Pinpoint the cell where the given text exists, returning its (x, y) midpoint coordinate. 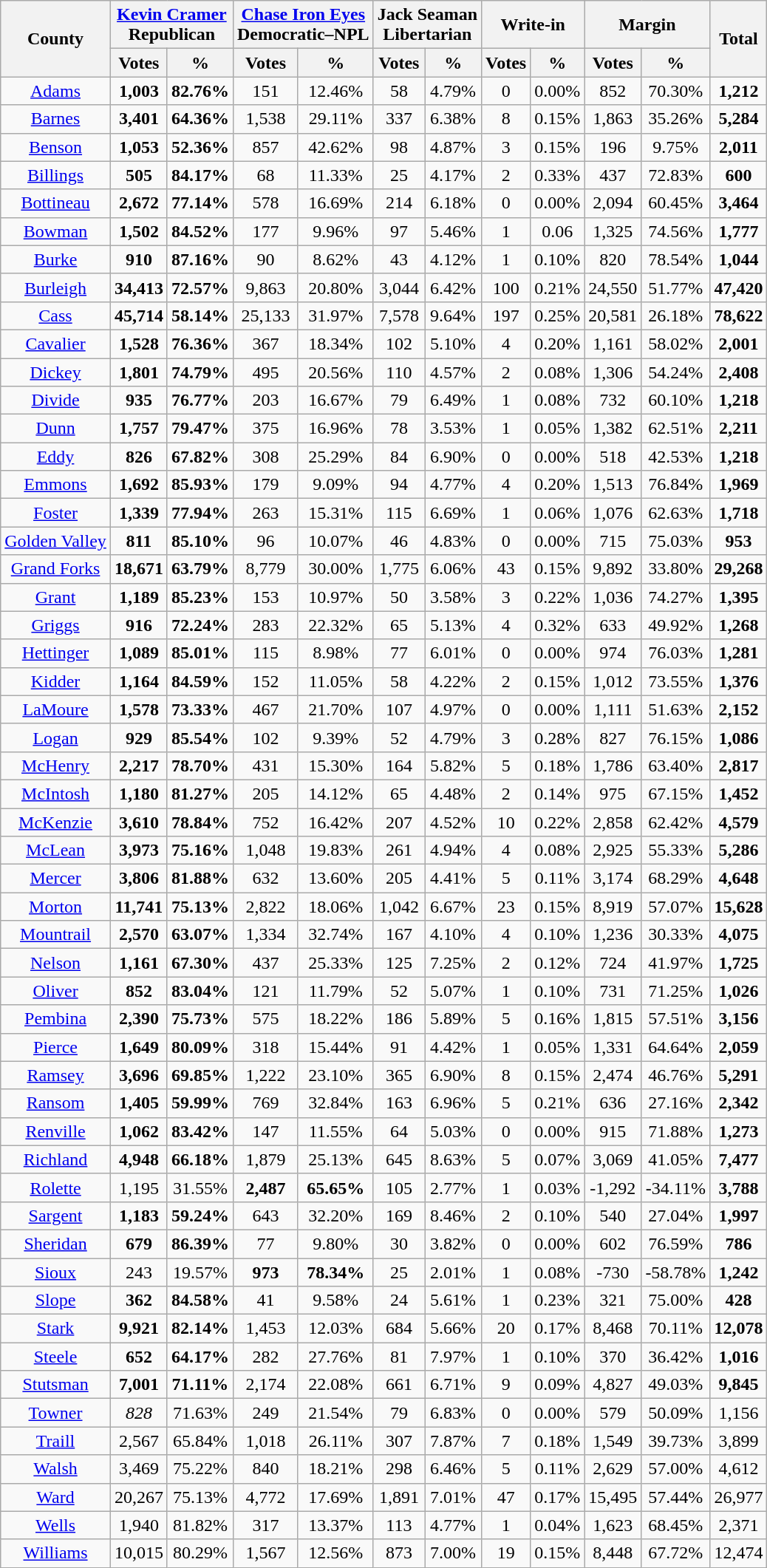
72.24% (200, 625)
-58.78% (675, 1272)
49.92% (675, 625)
3,899 (739, 1441)
Ward (56, 1497)
27.76% (335, 1357)
4,772 (265, 1497)
4.41% (454, 879)
1,452 (739, 794)
100 (506, 287)
64.36% (200, 119)
4.52% (454, 822)
1,016 (739, 1357)
4,648 (739, 879)
186 (399, 1019)
32.74% (335, 935)
75.73% (200, 1019)
11.55% (335, 1131)
14.12% (335, 794)
0.04% (557, 1525)
147 (265, 1131)
63.07% (200, 935)
42.53% (675, 457)
1,578 (139, 709)
67.15% (675, 794)
6.67% (454, 907)
910 (139, 259)
McLean (56, 851)
76.15% (675, 737)
3.58% (454, 597)
7.00% (454, 1553)
65.84% (200, 1441)
769 (265, 1103)
661 (399, 1385)
52.36% (200, 147)
84 (399, 457)
731 (613, 991)
169 (399, 1216)
78 (399, 429)
4.42% (454, 1047)
64 (399, 1131)
1,281 (739, 653)
4.94% (454, 851)
367 (265, 344)
16.67% (335, 400)
45,714 (139, 316)
317 (265, 1525)
20.80% (335, 287)
22.32% (335, 625)
59.99% (200, 1103)
786 (739, 1244)
3,696 (139, 1075)
857 (265, 147)
20.56% (335, 372)
1,062 (139, 1131)
1,089 (139, 653)
1,325 (613, 231)
47 (506, 1497)
196 (613, 147)
1,339 (139, 513)
10 (506, 822)
4.87% (454, 147)
121 (265, 991)
6.42% (454, 287)
973 (265, 1272)
6.46% (454, 1469)
365 (399, 1075)
19.57% (200, 1272)
1,775 (399, 569)
80.09% (200, 1047)
75.03% (675, 541)
Billings (56, 175)
1,242 (739, 1272)
163 (399, 1103)
5.07% (454, 991)
4,612 (739, 1469)
Sheridan (56, 1244)
935 (139, 400)
975 (613, 794)
578 (265, 203)
0.06% (557, 513)
26.11% (335, 1441)
6.96% (454, 1103)
67.30% (200, 963)
1,405 (139, 1103)
579 (613, 1413)
20 (506, 1329)
2,152 (739, 709)
1,997 (739, 1216)
6.38% (454, 119)
23.10% (335, 1075)
125 (399, 963)
27.04% (675, 1216)
3,044 (399, 287)
2,371 (739, 1525)
23 (506, 907)
81.27% (200, 794)
LaMoure (56, 709)
5,284 (739, 119)
County (56, 38)
1,502 (139, 231)
9.09% (335, 485)
26.18% (675, 316)
684 (399, 1329)
60.10% (675, 400)
8.46% (454, 1216)
820 (613, 259)
4,075 (739, 935)
1,331 (613, 1047)
85.23% (200, 597)
77.14% (200, 203)
2,858 (613, 822)
78.54% (675, 259)
3,401 (139, 119)
0.16% (557, 1019)
5,291 (739, 1075)
19.83% (335, 851)
152 (265, 681)
75.22% (200, 1469)
6.49% (454, 400)
840 (265, 1469)
214 (399, 203)
1,268 (739, 625)
3,156 (739, 1019)
29,268 (739, 569)
76.03% (675, 653)
39.73% (675, 1441)
46.76% (675, 1075)
9.75% (675, 147)
1,395 (739, 597)
98 (399, 147)
3,174 (613, 879)
752 (265, 822)
5,286 (739, 851)
Griggs (56, 625)
Mercer (56, 879)
Stutsman (56, 1385)
0.07% (557, 1159)
1,273 (739, 1131)
20,581 (613, 316)
3,469 (139, 1469)
12,078 (739, 1329)
66.18% (200, 1159)
929 (139, 737)
McHenry (56, 766)
32.20% (335, 1216)
8.63% (454, 1159)
81 (399, 1357)
47,420 (739, 287)
8,779 (265, 569)
-34.11% (675, 1187)
4.17% (454, 175)
35.26% (675, 119)
87.16% (200, 259)
0.06 (557, 231)
60.45% (675, 203)
3,069 (613, 1159)
85.10% (200, 541)
1,513 (613, 485)
1,012 (613, 681)
63.79% (200, 569)
-1,292 (613, 1187)
5.03% (454, 1131)
1,863 (613, 119)
Grand Forks (56, 569)
65.65% (335, 1187)
16.69% (335, 203)
12.03% (335, 1329)
Ransom (56, 1103)
9,863 (265, 287)
15,495 (613, 1497)
8,919 (613, 907)
72.57% (200, 287)
1,048 (265, 851)
84.52% (200, 231)
25.33% (335, 963)
41.05% (675, 1159)
59.24% (200, 1216)
82.76% (200, 91)
Golden Valley (56, 541)
Pembina (56, 1019)
652 (139, 1357)
41 (265, 1301)
164 (399, 766)
2,390 (139, 1019)
9,892 (613, 569)
1,036 (613, 597)
22.08% (335, 1385)
873 (399, 1553)
5.13% (454, 625)
1,222 (265, 1075)
Morton (56, 907)
33.80% (675, 569)
12.56% (335, 1553)
8,448 (613, 1553)
9.96% (335, 231)
5.10% (454, 344)
5.82% (454, 766)
74.27% (675, 597)
Oliver (56, 991)
4.57% (454, 372)
Kidder (56, 681)
54.24% (675, 372)
Towner (56, 1413)
2,567 (139, 1441)
4.97% (454, 709)
11.33% (335, 175)
Foster (56, 513)
2,629 (613, 1469)
McKenzie (56, 822)
1,623 (613, 1525)
Chase Iron EyesDemocratic–NPL (303, 25)
Bottineau (56, 203)
1,156 (739, 1413)
828 (139, 1413)
1,777 (739, 231)
30 (399, 1244)
Pierce (56, 1047)
50 (399, 597)
633 (613, 625)
57.44% (675, 1497)
826 (139, 457)
57.07% (675, 907)
68.45% (675, 1525)
85.93% (200, 485)
249 (265, 1413)
6.06% (454, 569)
1,786 (613, 766)
518 (613, 457)
25,133 (265, 316)
55.33% (675, 851)
51.77% (675, 287)
91 (399, 1047)
85.54% (200, 737)
915 (613, 1131)
261 (399, 851)
75.00% (675, 1301)
2.01% (454, 1272)
Slope (56, 1301)
83.04% (200, 991)
113 (399, 1525)
105 (399, 1187)
337 (399, 119)
0.14% (557, 794)
1,718 (739, 513)
16.96% (335, 429)
1,164 (139, 681)
57.00% (675, 1469)
643 (265, 1216)
1,189 (139, 597)
431 (265, 766)
3,973 (139, 851)
9.39% (335, 737)
64.64% (675, 1047)
13.60% (335, 879)
81.88% (200, 879)
Dunn (56, 429)
827 (613, 737)
3,464 (739, 203)
0.33% (557, 175)
41.97% (675, 963)
715 (613, 541)
Benson (56, 147)
6.18% (454, 203)
30.00% (335, 569)
25.13% (335, 1159)
74.79% (200, 372)
76.84% (675, 485)
Wells (56, 1525)
84.59% (200, 681)
6.01% (454, 653)
1,044 (739, 259)
Margin (647, 25)
197 (506, 316)
McIntosh (56, 794)
75.16% (200, 851)
10.07% (335, 541)
243 (139, 1272)
2,822 (265, 907)
1,183 (139, 1216)
2,342 (739, 1103)
Sioux (56, 1272)
151 (265, 91)
2,487 (265, 1187)
Mountrail (56, 935)
78.34% (335, 1272)
58.02% (675, 344)
1,086 (739, 737)
15.30% (335, 766)
74.56% (675, 231)
1,382 (613, 429)
77.94% (200, 513)
645 (399, 1159)
24 (399, 1301)
86.39% (200, 1244)
11.05% (335, 681)
732 (613, 400)
0.23% (557, 1301)
13.37% (335, 1525)
Steele (56, 1357)
62.51% (675, 429)
73.33% (200, 709)
24,550 (613, 287)
602 (613, 1244)
1,195 (139, 1187)
1,042 (399, 907)
167 (399, 935)
1,026 (739, 991)
27.16% (675, 1103)
63.40% (675, 766)
1,018 (265, 1441)
73.55% (675, 681)
1,306 (613, 372)
68.29% (675, 879)
1,940 (139, 1525)
6.71% (454, 1385)
3,788 (739, 1187)
4,948 (139, 1159)
1,053 (139, 147)
17.69% (335, 1497)
62.63% (675, 513)
3,806 (139, 879)
107 (399, 709)
71.88% (675, 1131)
2,011 (739, 147)
9,845 (739, 1385)
362 (139, 1301)
1,879 (265, 1159)
-730 (613, 1272)
1,567 (265, 1553)
632 (265, 879)
495 (265, 372)
18.34% (335, 344)
153 (265, 597)
1,891 (399, 1497)
76.59% (675, 1244)
Kevin CramerRepublican (171, 25)
2,408 (739, 372)
7 (506, 1441)
2,570 (139, 935)
29.11% (335, 119)
0.25% (557, 316)
62.42% (675, 822)
78.70% (200, 766)
18.21% (335, 1469)
1,076 (613, 513)
12.46% (335, 91)
20,267 (139, 1497)
207 (399, 822)
67.82% (200, 457)
10.97% (335, 597)
Cavalier (56, 344)
1,236 (613, 935)
64.17% (200, 1357)
71.63% (200, 1413)
2,094 (613, 203)
1,801 (139, 372)
42.62% (335, 147)
70.11% (675, 1329)
600 (739, 175)
0.03% (557, 1187)
Grant (56, 597)
15,628 (739, 907)
7.97% (454, 1357)
5.46% (454, 231)
Burke (56, 259)
Rolette (56, 1187)
0.32% (557, 625)
76.36% (200, 344)
36.42% (675, 1357)
Adams (56, 91)
318 (265, 1047)
71.11% (200, 1385)
68 (265, 175)
1,725 (739, 963)
Total (739, 38)
90 (265, 259)
50.09% (675, 1413)
6.83% (454, 1413)
1,003 (139, 91)
0.12% (557, 963)
Sargent (56, 1216)
298 (399, 1469)
5.61% (454, 1301)
0.09% (557, 1385)
282 (265, 1357)
Cass (56, 316)
7.25% (454, 963)
6.69% (454, 513)
1,334 (265, 935)
467 (265, 709)
2,817 (739, 766)
1,549 (613, 1441)
Williams (56, 1553)
18.06% (335, 907)
76.77% (200, 400)
12,474 (739, 1553)
8.62% (335, 259)
179 (265, 485)
321 (613, 1301)
Bowman (56, 231)
31.55% (200, 1187)
83.42% (200, 1131)
3,610 (139, 822)
4.12% (454, 259)
203 (265, 400)
49.03% (675, 1385)
308 (265, 457)
505 (139, 175)
1,180 (139, 794)
7.87% (454, 1441)
82.14% (200, 1329)
9.64% (454, 316)
79.47% (200, 429)
540 (613, 1216)
3.53% (454, 429)
370 (613, 1357)
67.72% (675, 1553)
7,001 (139, 1385)
4.83% (454, 541)
70.30% (675, 91)
Stark (56, 1329)
1,969 (739, 485)
Dickey (56, 372)
10,015 (139, 1553)
Write-in (534, 25)
7,477 (739, 1159)
7,578 (399, 316)
1,757 (139, 429)
811 (139, 541)
25.29% (335, 457)
31.97% (335, 316)
Walsh (56, 1469)
1,649 (139, 1047)
916 (139, 625)
3.82% (454, 1244)
18,671 (139, 569)
Ramsey (56, 1075)
9.80% (335, 1244)
724 (613, 963)
30.33% (675, 935)
8,468 (613, 1329)
58.14% (200, 316)
4,579 (739, 822)
57.51% (675, 1019)
32.84% (335, 1103)
2,211 (739, 429)
1,111 (613, 709)
34,413 (139, 287)
375 (265, 429)
2,474 (613, 1075)
81.82% (200, 1525)
1,376 (739, 681)
78,622 (739, 316)
Renville (56, 1131)
9 (506, 1385)
1,815 (613, 1019)
428 (739, 1301)
78.84% (200, 822)
4,827 (613, 1385)
575 (265, 1019)
94 (399, 485)
263 (265, 513)
Logan (56, 737)
679 (139, 1244)
Eddy (56, 457)
974 (613, 653)
110 (399, 372)
11,741 (139, 907)
9.58% (335, 1301)
Jack SeamanLibertarian (427, 25)
80.29% (200, 1553)
Burleigh (56, 287)
97 (399, 231)
5.66% (454, 1329)
1,692 (139, 485)
Barnes (56, 119)
84.58% (200, 1301)
96 (265, 541)
Emmons (56, 485)
636 (613, 1103)
46 (399, 541)
15.44% (335, 1047)
1,528 (139, 344)
Traill (56, 1441)
Hettinger (56, 653)
2,925 (613, 851)
2,059 (739, 1047)
Divide (56, 400)
1,453 (265, 1329)
11.79% (335, 991)
26,977 (739, 1497)
18.22% (335, 1019)
1,538 (265, 119)
4.48% (454, 794)
4.22% (454, 681)
307 (399, 1441)
2,174 (265, 1385)
5.89% (454, 1019)
0.28% (557, 737)
84.17% (200, 175)
177 (265, 231)
72.83% (675, 175)
Nelson (56, 963)
2,672 (139, 203)
Richland (56, 1159)
2,217 (139, 766)
9,921 (139, 1329)
71.25% (675, 991)
21.70% (335, 709)
2.77% (454, 1187)
21.54% (335, 1413)
85.01% (200, 653)
4.10% (454, 935)
7.01% (454, 1497)
8.98% (335, 653)
1,212 (739, 91)
69.85% (200, 1075)
51.63% (675, 709)
2,001 (739, 344)
19 (506, 1553)
953 (739, 541)
15.31% (335, 513)
283 (265, 625)
16.42% (335, 822)
